Return the (x, y) coordinate for the center point of the cell that contains the specified text.  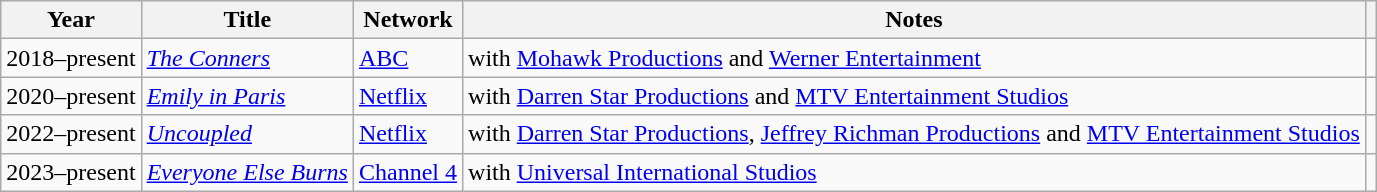
2022–present (71, 134)
2018–present (71, 58)
with Mohawk Productions and Werner Entertainment (914, 58)
Network (408, 20)
with Darren Star Productions, Jeffrey Richman Productions and MTV Entertainment Studios (914, 134)
2020–present (71, 96)
Emily in Paris (247, 96)
with Universal International Studios (914, 172)
Everyone Else Burns (247, 172)
Title (247, 20)
2023–present (71, 172)
Year (71, 20)
Uncoupled (247, 134)
The Conners (247, 58)
ABC (408, 58)
with Darren Star Productions and MTV Entertainment Studios (914, 96)
Channel 4 (408, 172)
Notes (914, 20)
